Identify which cell holds the provided text, then report its [X, Y] central coordinate. 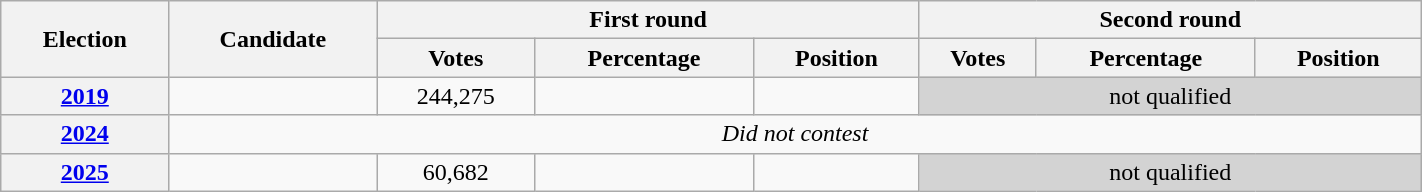
Candidate [273, 39]
244,275 [456, 96]
2019 [85, 96]
Second round [1170, 20]
Did not contest [795, 134]
60,682 [456, 172]
2025 [85, 172]
First round [648, 20]
Election [85, 39]
2024 [85, 134]
